Extract the (X, Y) coordinate from the center of the cell holding the provided text.  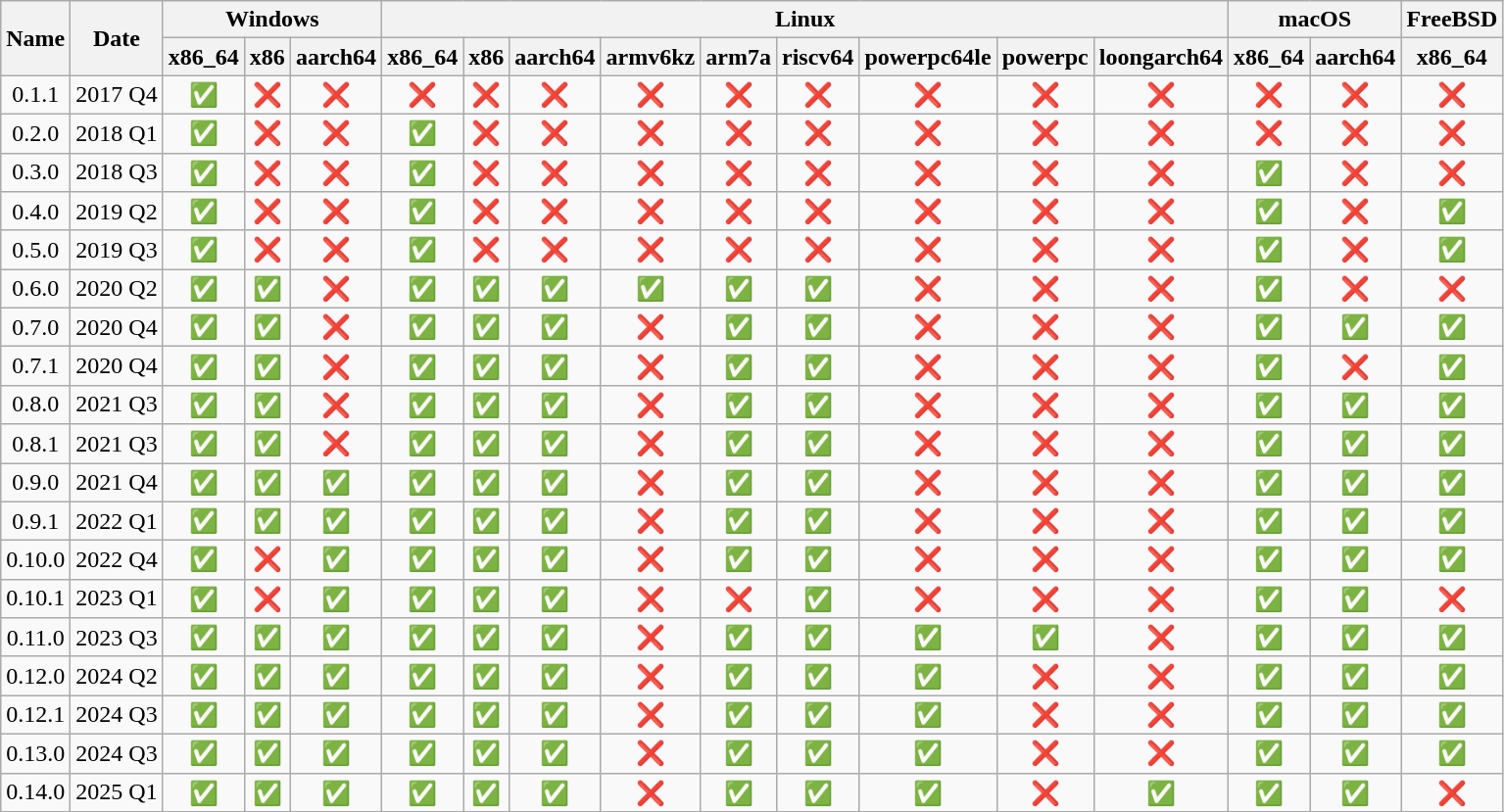
2018 Q1 (117, 133)
macOS (1315, 20)
0.9.0 (35, 482)
0.13.0 (35, 753)
0.11.0 (35, 638)
0.3.0 (35, 172)
Windows (272, 20)
2023 Q3 (117, 638)
2021 Q4 (117, 482)
riscv64 (817, 57)
2017 Q4 (117, 95)
2022 Q1 (117, 521)
armv6kz (651, 57)
Name (35, 38)
2019 Q3 (117, 250)
0.14.0 (35, 792)
Linux (805, 20)
0.6.0 (35, 289)
loongarch64 (1160, 57)
Date (117, 38)
0.12.0 (35, 676)
0.10.0 (35, 560)
0.8.0 (35, 405)
0.1.1 (35, 95)
2019 Q2 (117, 212)
0.12.1 (35, 715)
arm7a (739, 57)
2024 Q2 (117, 676)
2020 Q2 (117, 289)
powerpc (1044, 57)
2023 Q1 (117, 598)
2022 Q4 (117, 560)
2025 Q1 (117, 792)
0.2.0 (35, 133)
0.5.0 (35, 250)
0.10.1 (35, 598)
0.9.1 (35, 521)
0.4.0 (35, 212)
0.7.1 (35, 366)
FreeBSD (1452, 20)
2018 Q3 (117, 172)
0.8.1 (35, 444)
0.7.0 (35, 327)
powerpc64le (928, 57)
